Return (X, Y) of the center of cell containing provided text 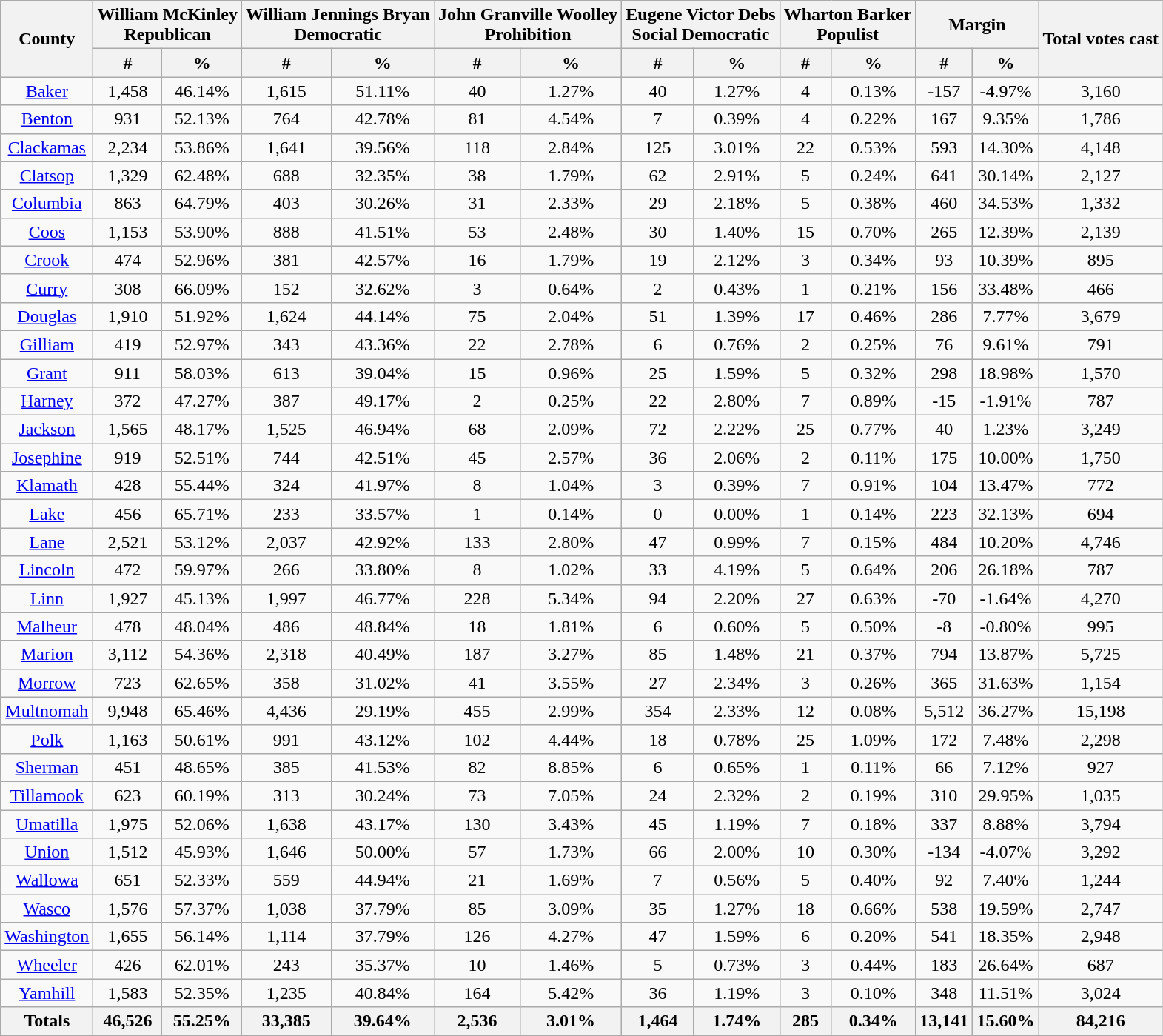
31 (477, 204)
33.48% (1005, 288)
1,163 (127, 739)
41.97% (382, 486)
118 (477, 147)
30.14% (1005, 176)
12.39% (1005, 232)
39.56% (382, 147)
46.14% (202, 91)
688 (286, 176)
167 (945, 119)
48.17% (202, 430)
308 (127, 288)
45.13% (202, 598)
4,270 (1101, 598)
486 (286, 626)
348 (945, 993)
0.77% (874, 430)
455 (477, 711)
2.78% (570, 344)
1,038 (286, 909)
35 (658, 909)
29.95% (1005, 795)
44.94% (382, 880)
5,725 (1101, 655)
0.37% (874, 655)
60.19% (202, 795)
4.27% (570, 937)
0.18% (874, 824)
Marion (47, 655)
Josephine (47, 458)
0.63% (874, 598)
32.13% (1005, 514)
County (47, 39)
1,927 (127, 598)
82 (477, 767)
32.35% (382, 176)
33 (658, 570)
343 (286, 344)
0.70% (874, 232)
0.10% (874, 993)
1.74% (737, 1021)
2,037 (286, 542)
10.20% (1005, 542)
Umatilla (47, 824)
Wasco (47, 909)
0.56% (737, 880)
1.81% (570, 626)
76 (945, 344)
55.25% (202, 1021)
45.93% (202, 852)
Klamath (47, 486)
0.96% (570, 372)
0.78% (737, 739)
623 (127, 795)
42.57% (382, 260)
451 (127, 767)
3,679 (1101, 316)
Grant (47, 372)
13,141 (945, 1021)
0.60% (737, 626)
18.35% (1005, 937)
Morrow (47, 683)
723 (127, 683)
0.76% (737, 344)
3,292 (1101, 852)
354 (658, 711)
3.55% (570, 683)
0.20% (874, 937)
52.35% (202, 993)
84,216 (1101, 1021)
428 (127, 486)
1,997 (286, 598)
130 (477, 824)
8.85% (570, 767)
38 (477, 176)
46.94% (382, 430)
44.14% (382, 316)
48.84% (382, 626)
1.46% (570, 965)
Eugene Victor DebsSocial Democratic (700, 25)
2,747 (1101, 909)
Malheur (47, 626)
0.21% (874, 288)
26.18% (1005, 570)
419 (127, 344)
73 (477, 795)
478 (127, 626)
2.91% (737, 176)
1,655 (127, 937)
888 (286, 232)
Tillamook (47, 795)
10.00% (1005, 458)
36.27% (1005, 711)
33.57% (382, 514)
10.39% (1005, 260)
72 (658, 430)
52.97% (202, 344)
472 (127, 570)
52.33% (202, 880)
223 (945, 514)
43.12% (382, 739)
1,153 (127, 232)
-0.80% (1005, 626)
8.88% (1005, 824)
310 (945, 795)
40.49% (382, 655)
387 (286, 401)
2,139 (1101, 232)
62.48% (202, 176)
5,512 (945, 711)
651 (127, 880)
1,583 (127, 993)
1,035 (1101, 795)
Yamhill (47, 993)
1.23% (1005, 430)
2,536 (477, 1021)
2.00% (737, 852)
48.65% (202, 767)
19 (658, 260)
65.71% (202, 514)
19.59% (1005, 909)
47.27% (202, 401)
1.02% (570, 570)
0.43% (737, 288)
9.61% (1005, 344)
744 (286, 458)
541 (945, 937)
1,512 (127, 852)
687 (1101, 965)
31.63% (1005, 683)
18.98% (1005, 372)
0.53% (874, 147)
0.73% (737, 965)
9.35% (1005, 119)
1,244 (1101, 880)
7.48% (1005, 739)
313 (286, 795)
863 (127, 204)
Curry (47, 288)
57 (477, 852)
4.54% (570, 119)
1.04% (570, 486)
2.84% (570, 147)
228 (477, 598)
52.96% (202, 260)
2.99% (570, 711)
1,910 (127, 316)
243 (286, 965)
15.60% (1005, 1021)
-15 (945, 401)
484 (945, 542)
Wallowa (47, 880)
1,525 (286, 430)
641 (945, 176)
John Granville WoolleyProhibition (527, 25)
233 (286, 514)
Union (47, 852)
764 (286, 119)
927 (1101, 767)
-4.97% (1005, 91)
3.43% (570, 824)
51 (658, 316)
14.30% (1005, 147)
2,948 (1101, 937)
41 (477, 683)
4,746 (1101, 542)
324 (286, 486)
1,615 (286, 91)
358 (286, 683)
-134 (945, 852)
1,646 (286, 852)
372 (127, 401)
Columbia (47, 204)
Harney (47, 401)
156 (945, 288)
0.19% (874, 795)
3,249 (1101, 430)
911 (127, 372)
34.53% (1005, 204)
17 (805, 316)
0.38% (874, 204)
32.62% (382, 288)
265 (945, 232)
1,576 (127, 909)
Gilliam (47, 344)
0.00% (737, 514)
403 (286, 204)
5.34% (570, 598)
183 (945, 965)
2.32% (737, 795)
53.90% (202, 232)
1,975 (127, 824)
43.36% (382, 344)
64.79% (202, 204)
52.51% (202, 458)
68 (477, 430)
285 (805, 1021)
57.37% (202, 909)
3.09% (570, 909)
Washington (47, 937)
1,464 (658, 1021)
62 (658, 176)
0.08% (874, 711)
59.97% (202, 570)
Lincoln (47, 570)
41.53% (382, 767)
40.84% (382, 993)
1,570 (1101, 372)
102 (477, 739)
Clackamas (47, 147)
William Jennings BryanDemocratic (338, 25)
0.66% (874, 909)
2.04% (570, 316)
Totals (47, 1021)
593 (945, 147)
42.78% (382, 119)
46,526 (127, 1021)
125 (658, 147)
2,521 (127, 542)
0.24% (874, 176)
62.65% (202, 683)
30 (658, 232)
0.40% (874, 880)
Lane (47, 542)
-1.91% (1005, 401)
3.27% (570, 655)
772 (1101, 486)
Coos (47, 232)
Jackson (47, 430)
53 (477, 232)
1.40% (737, 232)
919 (127, 458)
7.40% (1005, 880)
1,565 (127, 430)
2.57% (570, 458)
104 (945, 486)
0.50% (874, 626)
2,298 (1101, 739)
29.19% (382, 711)
1,458 (127, 91)
4,148 (1101, 147)
286 (945, 316)
0 (658, 514)
51.11% (382, 91)
1.39% (737, 316)
0.91% (874, 486)
Polk (47, 739)
29 (658, 204)
0.89% (874, 401)
2.34% (737, 683)
1,329 (127, 176)
58.03% (202, 372)
3,794 (1101, 824)
31.02% (382, 683)
2.22% (737, 430)
Margin (977, 25)
0.13% (874, 91)
Wheeler (47, 965)
3,024 (1101, 993)
0.32% (874, 372)
1,624 (286, 316)
30.24% (382, 795)
55.44% (202, 486)
Linn (47, 598)
3,160 (1101, 91)
81 (477, 119)
43.17% (382, 824)
52.13% (202, 119)
Douglas (47, 316)
Wharton BarkerPopulist (848, 25)
51.92% (202, 316)
62.01% (202, 965)
0.65% (737, 767)
187 (477, 655)
559 (286, 880)
Total votes cast (1101, 39)
895 (1101, 260)
1.48% (737, 655)
0.30% (874, 852)
0.44% (874, 965)
Crook (47, 260)
2.48% (570, 232)
92 (945, 880)
75 (477, 316)
931 (127, 119)
-157 (945, 91)
694 (1101, 514)
94 (658, 598)
12 (805, 711)
164 (477, 993)
39.04% (382, 372)
4,436 (286, 711)
794 (945, 655)
13.87% (1005, 655)
2.09% (570, 430)
0.15% (874, 542)
Lake (47, 514)
2.06% (737, 458)
1.73% (570, 852)
2,318 (286, 655)
16 (477, 260)
7.77% (1005, 316)
1.69% (570, 880)
50.61% (202, 739)
Sherman (47, 767)
13.47% (1005, 486)
613 (286, 372)
-8 (945, 626)
2,234 (127, 147)
42.51% (382, 458)
Baker (47, 91)
9,948 (127, 711)
7.12% (1005, 767)
52.06% (202, 824)
35.37% (382, 965)
39.64% (382, 1021)
385 (286, 767)
0.46% (874, 316)
66.09% (202, 288)
4.44% (570, 739)
337 (945, 824)
1,235 (286, 993)
1,786 (1101, 119)
-4.07% (1005, 852)
1,332 (1101, 204)
175 (945, 458)
995 (1101, 626)
1,114 (286, 937)
4.19% (737, 570)
1.09% (874, 739)
460 (945, 204)
30.26% (382, 204)
538 (945, 909)
46.77% (382, 598)
15,198 (1101, 711)
33,385 (286, 1021)
93 (945, 260)
Multnomah (47, 711)
49.17% (382, 401)
381 (286, 260)
1,641 (286, 147)
26.64% (1005, 965)
1,638 (286, 824)
41.51% (382, 232)
298 (945, 372)
2.20% (737, 598)
2,127 (1101, 176)
William McKinleyRepublican (167, 25)
-1.64% (1005, 598)
126 (477, 937)
42.92% (382, 542)
791 (1101, 344)
1,154 (1101, 683)
0.26% (874, 683)
133 (477, 542)
3,112 (127, 655)
2.18% (737, 204)
365 (945, 683)
48.04% (202, 626)
456 (127, 514)
56.14% (202, 937)
152 (286, 288)
172 (945, 739)
-70 (945, 598)
426 (127, 965)
466 (1101, 288)
53.12% (202, 542)
5.42% (570, 993)
0.22% (874, 119)
24 (658, 795)
474 (127, 260)
0.99% (737, 542)
33.80% (382, 570)
206 (945, 570)
65.46% (202, 711)
2.12% (737, 260)
Benton (47, 119)
54.36% (202, 655)
266 (286, 570)
Clatsop (47, 176)
991 (286, 739)
53.86% (202, 147)
1,750 (1101, 458)
7.05% (570, 795)
50.00% (382, 852)
11.51% (1005, 993)
